Identify which cell holds the provided text, then report its [x, y] central coordinate. 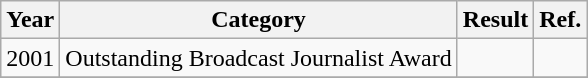
Outstanding Broadcast Journalist Award [258, 58]
2001 [30, 58]
Ref. [560, 20]
Result [495, 20]
Year [30, 20]
Category [258, 20]
